Identify which cell holds the provided text, then report its (x, y) central coordinate. 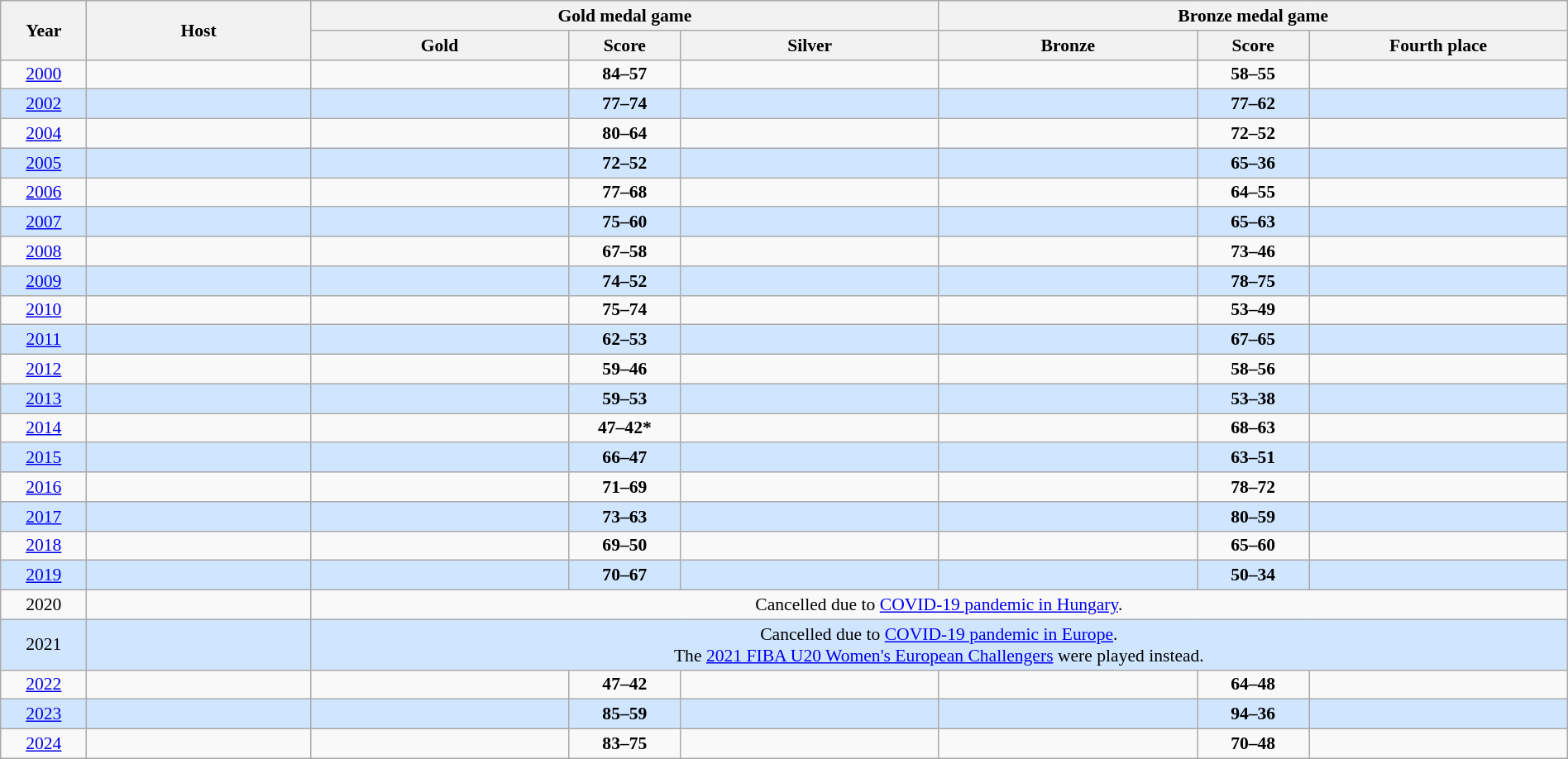
71–69 (625, 487)
2009 (44, 281)
68–63 (1254, 428)
58–55 (1254, 74)
Bronze (1068, 45)
65–63 (1254, 222)
80–64 (625, 134)
84–57 (625, 74)
63–51 (1254, 458)
73–46 (1254, 251)
74–52 (625, 281)
2017 (44, 517)
59–46 (625, 370)
Cancelled due to COVID-19 pandemic in Europe.The 2021 FIBA U20 Women's European Challengers were played instead. (939, 645)
Bronze medal game (1253, 16)
2004 (44, 134)
Host (198, 30)
62–53 (625, 340)
75–60 (625, 222)
73–63 (625, 517)
Silver (810, 45)
65–36 (1254, 163)
69–50 (625, 546)
64–48 (1254, 685)
2015 (44, 458)
50–34 (1254, 575)
94–36 (1254, 714)
Fourth place (1438, 45)
66–47 (625, 458)
2012 (44, 370)
2007 (44, 222)
67–58 (625, 251)
83–75 (625, 744)
2008 (44, 251)
2019 (44, 575)
64–55 (1254, 193)
2011 (44, 340)
2013 (44, 399)
47–42 (625, 685)
2005 (44, 163)
Gold (439, 45)
70–67 (625, 575)
Gold medal game (624, 16)
77–62 (1254, 104)
2020 (44, 605)
Year (44, 30)
2023 (44, 714)
2024 (44, 744)
53–49 (1254, 310)
70–48 (1254, 744)
2018 (44, 546)
2010 (44, 310)
59–53 (625, 399)
85–59 (625, 714)
2022 (44, 685)
2016 (44, 487)
67–65 (1254, 340)
75–74 (625, 310)
2021 (44, 645)
80–59 (1254, 517)
77–68 (625, 193)
2014 (44, 428)
77–74 (625, 104)
58–56 (1254, 370)
78–72 (1254, 487)
47–42* (625, 428)
78–75 (1254, 281)
53–38 (1254, 399)
2000 (44, 74)
2006 (44, 193)
65–60 (1254, 546)
Cancelled due to COVID-19 pandemic in Hungary. (939, 605)
2002 (44, 104)
